Provide the (X, Y) coordinate of the cell's center where the given text is located.  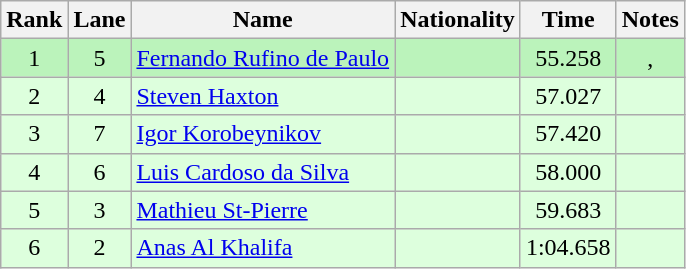
7 (100, 134)
Luis Cardoso da Silva (263, 172)
59.683 (568, 210)
Mathieu St-Pierre (263, 210)
Time (568, 20)
55.258 (568, 58)
57.420 (568, 134)
1 (34, 58)
Steven Haxton (263, 96)
Nationality (458, 20)
57.027 (568, 96)
Anas Al Khalifa (263, 248)
Fernando Rufino de Paulo (263, 58)
Rank (34, 20)
Igor Korobeynikov (263, 134)
Name (263, 20)
, (650, 58)
58.000 (568, 172)
Notes (650, 20)
Lane (100, 20)
1:04.658 (568, 248)
